Locate the cell with the specified text and output its [x, y] center coordinate. 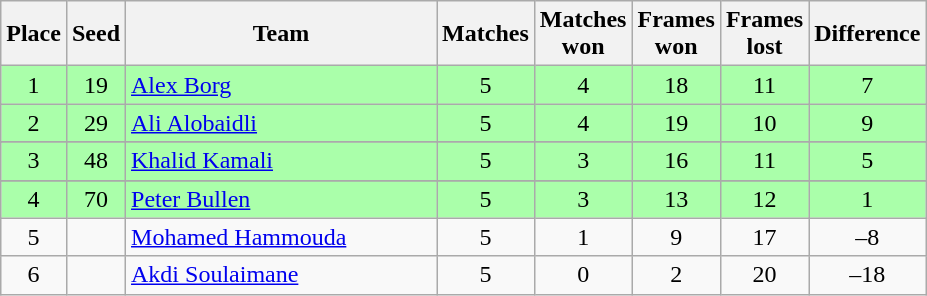
20 [764, 275]
Place [34, 34]
Team [282, 34]
7 [868, 85]
Matches won [583, 34]
12 [764, 199]
Mohamed Hammouda [282, 237]
Akdi Soulaimane [282, 275]
48 [96, 161]
–18 [868, 275]
Matches [486, 34]
–8 [868, 237]
Peter Bullen [282, 199]
6 [34, 275]
10 [764, 123]
16 [676, 161]
18 [676, 85]
Alex Borg [282, 85]
Khalid Kamali [282, 161]
17 [764, 237]
Ali Alobaidli [282, 123]
70 [96, 199]
13 [676, 199]
29 [96, 123]
Difference [868, 34]
Frames lost [764, 34]
Frames won [676, 34]
0 [583, 275]
Seed [96, 34]
